Search for the cell housing the specified text and yield its [X, Y] center coordinate. 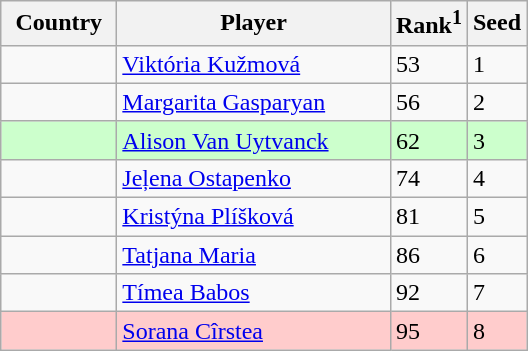
81 [428, 217]
8 [496, 331]
6 [496, 255]
Kristýna Plíšková [254, 217]
Viktória Kužmová [254, 64]
Tímea Babos [254, 293]
86 [428, 255]
Player [254, 24]
Seed [496, 24]
74 [428, 178]
62 [428, 140]
Sorana Cîrstea [254, 331]
56 [428, 102]
2 [496, 102]
3 [496, 140]
5 [496, 217]
92 [428, 293]
Margarita Gasparyan [254, 102]
4 [496, 178]
Country [59, 24]
95 [428, 331]
7 [496, 293]
Jeļena Ostapenko [254, 178]
Tatjana Maria [254, 255]
Alison Van Uytvanck [254, 140]
Rank1 [428, 24]
1 [496, 64]
53 [428, 64]
